Pinpoint the cell where the given text exists, returning its (X, Y) midpoint coordinate. 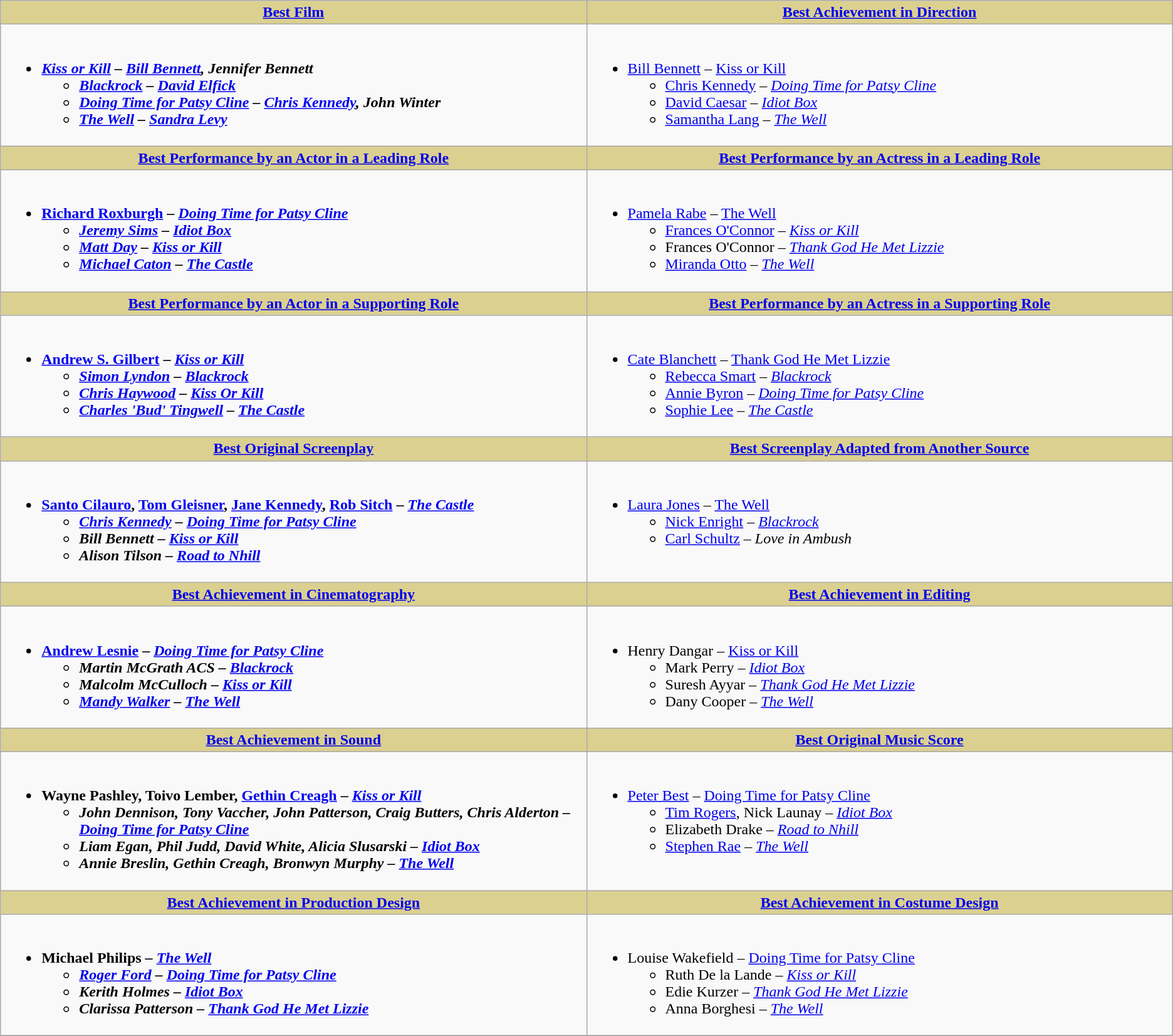
Best Achievement in Sound (293, 740)
Best Achievement in Costume Design (880, 902)
Henry Dangar – Kiss or KillMark Perry – Idiot BoxSuresh Ayyar – Thank God He Met LizzieDany Cooper – The Well (880, 667)
Best Original Music Score (880, 740)
Laura Jones – The WellNick Enright – BlackrockCarl Schultz – Love in Ambush (880, 521)
Peter Best – Doing Time for Patsy ClineTim Rogers, Nick Launay – Idiot BoxElizabeth Drake – Road to NhillStephen Rae – The Well (880, 821)
Andrew S. Gilbert – Kiss or KillSimon Lyndon – BlackrockChris Haywood – Kiss Or KillCharles 'Bud' Tingwell – The Castle (293, 376)
Kiss or Kill – Bill Bennett, Jennifer BennettBlackrock – David ElfickDoing Time for Patsy Cline – Chris Kennedy, John WinterThe Well – Sandra Levy (293, 85)
Bill Bennett – Kiss or KillChris Kennedy – Doing Time for Patsy ClineDavid Caesar – Idiot BoxSamantha Lang – The Well (880, 85)
Best Film (293, 13)
Best Achievement in Cinematography (293, 594)
Best Performance by an Actress in a Leading Role (880, 158)
Best Performance by an Actress in a Supporting Role (880, 303)
Cate Blanchett – Thank God He Met LizzieRebecca Smart – BlackrockAnnie Byron – Doing Time for Patsy ClineSophie Lee – The Castle (880, 376)
Best Performance by an Actor in a Supporting Role (293, 303)
Best Achievement in Editing (880, 594)
Richard Roxburgh – Doing Time for Patsy ClineJeremy Sims – Idiot BoxMatt Day – Kiss or KillMichael Caton – The Castle (293, 231)
Andrew Lesnie – Doing Time for Patsy ClineMartin McGrath ACS – BlackrockMalcolm McCulloch – Kiss or KillMandy Walker – The Well (293, 667)
Best Screenplay Adapted from Another Source (880, 449)
Michael Philips – The WellRoger Ford – Doing Time for Patsy ClineKerith Holmes – Idiot BoxClarissa Patterson – Thank God He Met Lizzie (293, 975)
Pamela Rabe – The WellFrances O'Connor – Kiss or KillFrances O'Connor – Thank God He Met LizzieMiranda Otto – The Well (880, 231)
Louise Wakefield – Doing Time for Patsy ClineRuth De la Lande – Kiss or KillEdie Kurzer – Thank God He Met LizzieAnna Borghesi – The Well (880, 975)
Best Achievement in Production Design (293, 902)
Best Original Screenplay (293, 449)
Best Performance by an Actor in a Leading Role (293, 158)
Best Achievement in Direction (880, 13)
